Scan for the cell matching the given text and deliver its [x, y] coordinate at center. 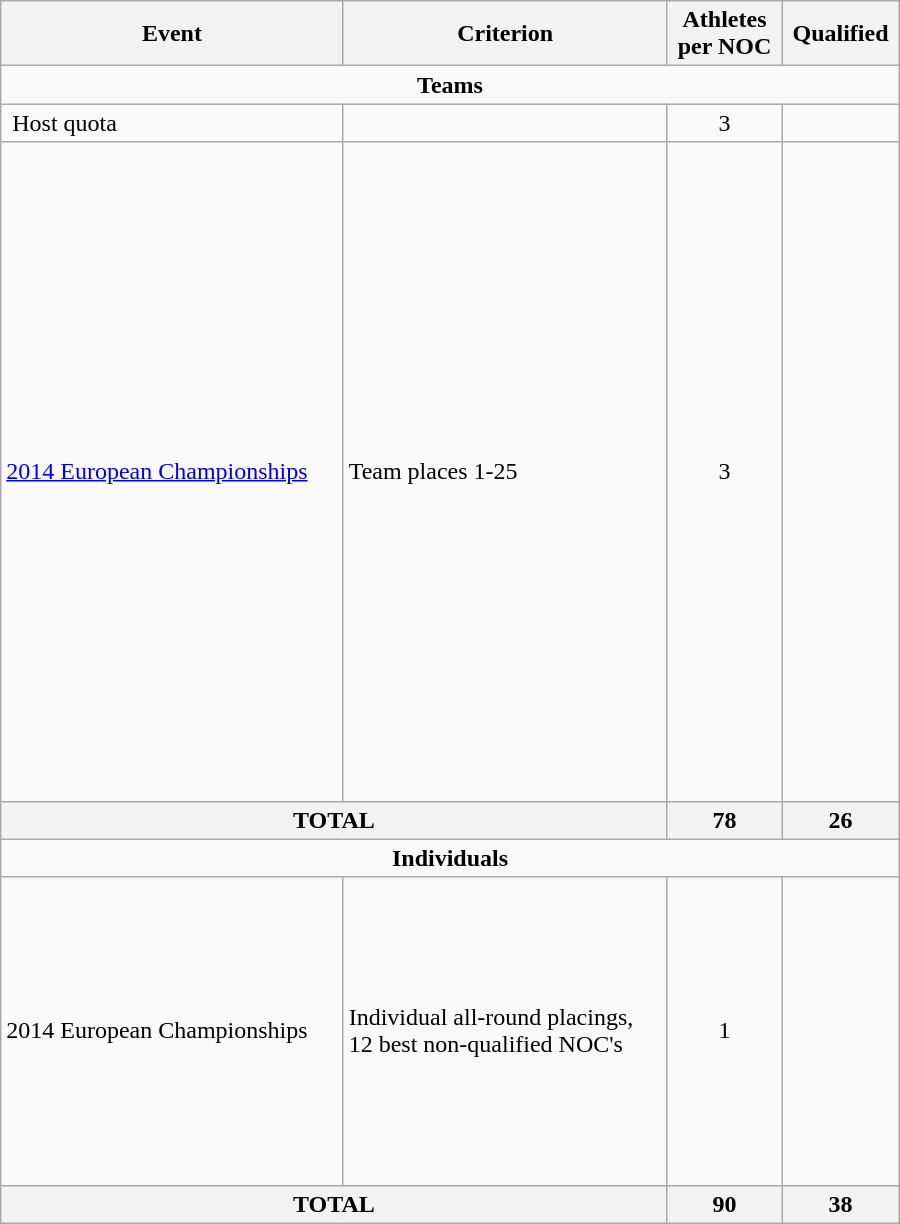
38 [840, 1204]
Event [172, 34]
Criterion [505, 34]
Qualified [840, 34]
Team places 1-25 [505, 472]
Athletesper NOC [724, 34]
1 [724, 1031]
90 [724, 1204]
Individual all-round placings,12 best non-qualified NOC's [505, 1031]
Teams [450, 85]
78 [724, 820]
26 [840, 820]
Host quota [172, 123]
Individuals [450, 858]
